Extract the [x, y] coordinate from the center of the cell holding the provided text.  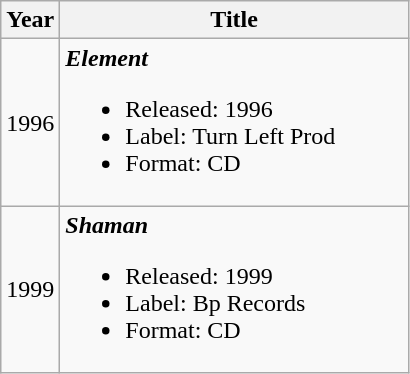
ShamanReleased: 1999Label: Bp Records Format: CD [234, 290]
Year [30, 20]
Title [234, 20]
1999 [30, 290]
ElementReleased: 1996Label: Turn Left Prod Format: CD [234, 122]
1996 [30, 122]
